Capture the cell that displays the provided text and extract its [x, y] central coordinate. 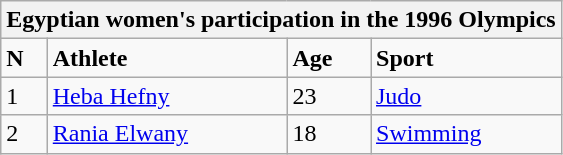
Athlete [167, 58]
18 [329, 134]
Judo [466, 96]
Sport [466, 58]
Age [329, 58]
Swimming [466, 134]
Rania Elwany [167, 134]
Egyptian women's participation in the 1996 Olympics [281, 20]
N [24, 58]
Heba Hefny [167, 96]
23 [329, 96]
1 [24, 96]
2 [24, 134]
